Scan for the cell matching the given text and deliver its (X, Y) coordinate at center. 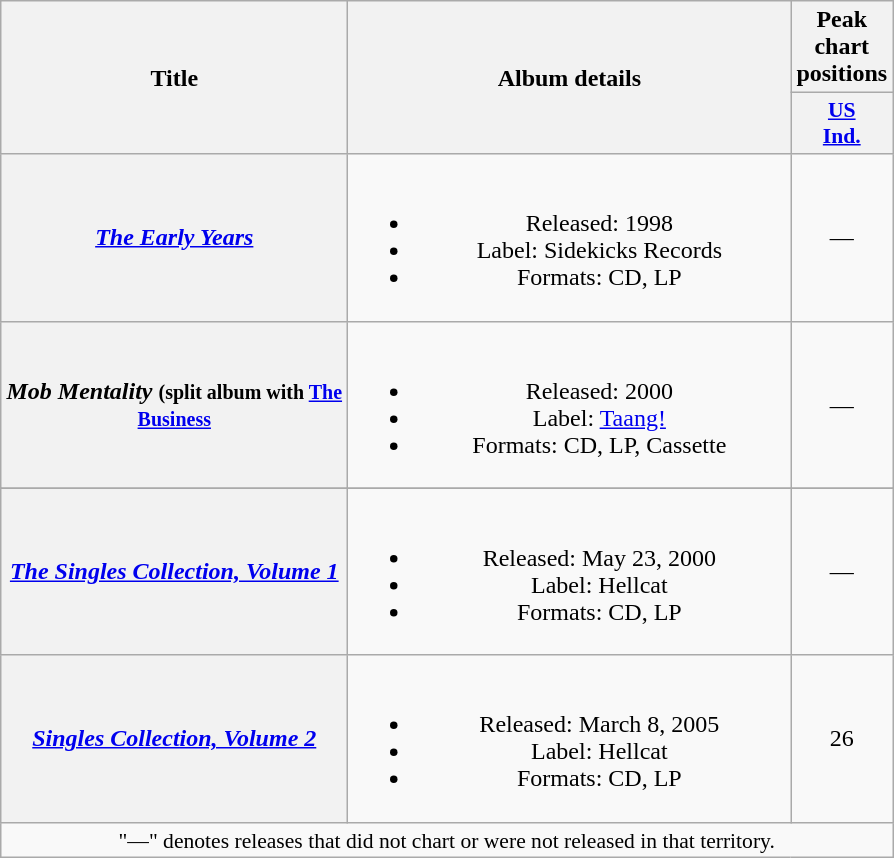
Released: 1998Label: Sidekicks RecordsFormats: CD, LP (570, 238)
Peak chart positions (842, 47)
Album details (570, 78)
The Singles Collection, Volume 1 (174, 572)
USInd. (842, 124)
26 (842, 738)
Singles Collection, Volume 2 (174, 738)
Mob Mentality (split album with The Business (174, 404)
The Early Years (174, 238)
Released: 2000Label: Taang!Formats: CD, LP, Cassette (570, 404)
Released: March 8, 2005Label: HellcatFormats: CD, LP (570, 738)
"—" denotes releases that did not chart or were not released in that territory. (447, 840)
Title (174, 78)
Released: May 23, 2000Label: HellcatFormats: CD, LP (570, 572)
